Provide the [X, Y] coordinate of the cell's center where the given text is located.  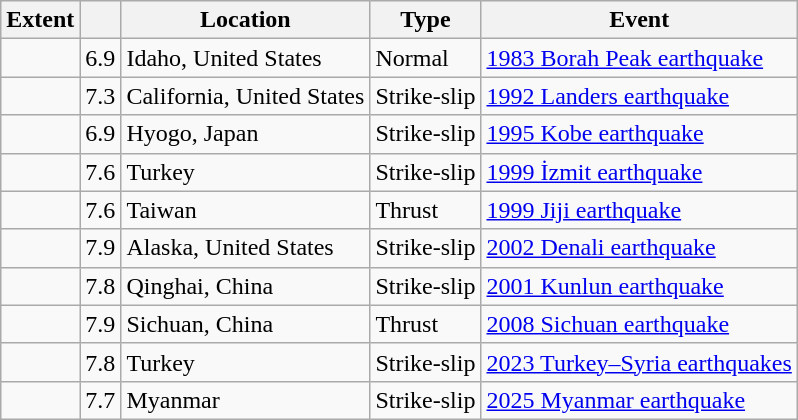
Qinghai, China [246, 286]
2008 Sichuan earthquake [639, 324]
Myanmar [246, 400]
Taiwan [246, 210]
Type [426, 20]
Normal [426, 58]
7.3 [100, 96]
California, United States [246, 96]
1999 Jiji earthquake [639, 210]
2023 Turkey–Syria earthquakes [639, 362]
1999 İzmit earthquake [639, 172]
1983 Borah Peak earthquake [639, 58]
2025 Myanmar earthquake [639, 400]
1992 Landers earthquake [639, 96]
Hyogo, Japan [246, 134]
2001 Kunlun earthquake [639, 286]
1995 Kobe earthquake [639, 134]
2002 Denali earthquake [639, 248]
Location [246, 20]
Idaho, United States [246, 58]
Alaska, United States [246, 248]
Extent [40, 20]
7.7 [100, 400]
Sichuan, China [246, 324]
Event [639, 20]
